Identify which cell holds the provided text, then report its (x, y) central coordinate. 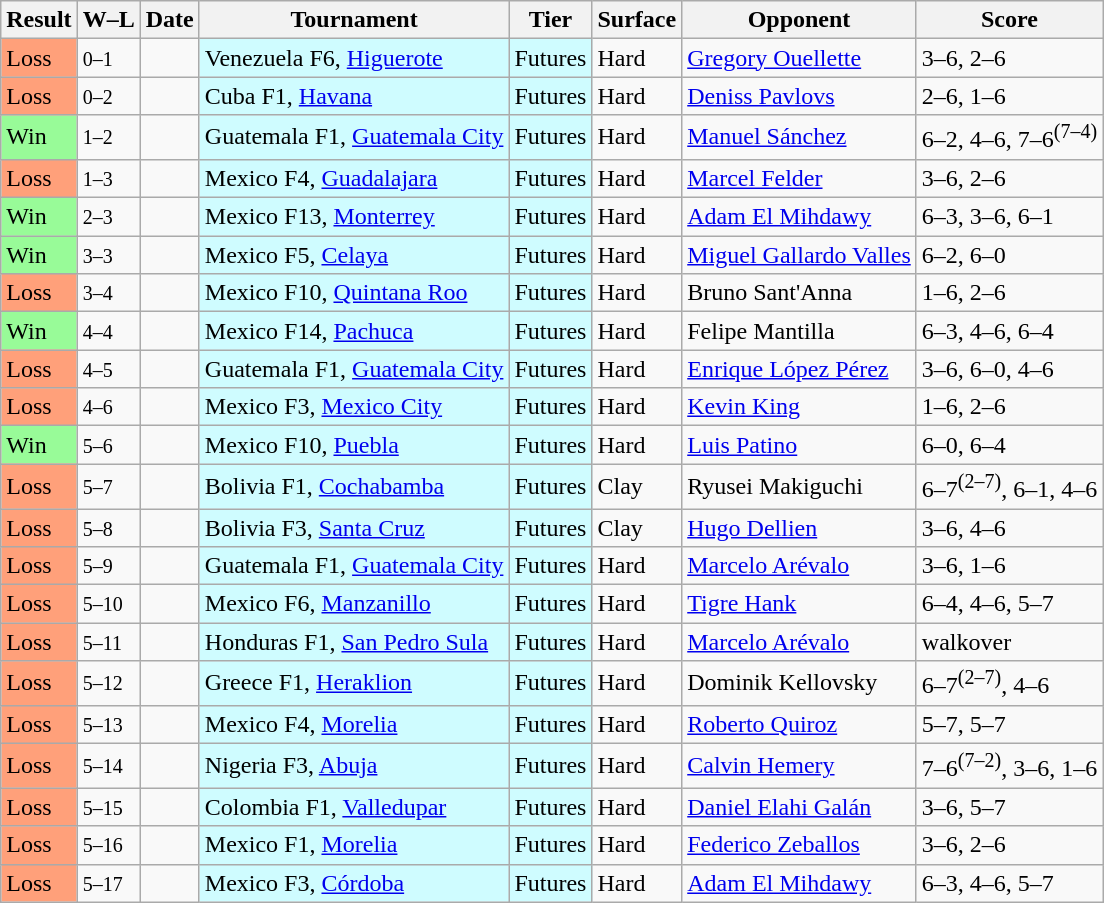
Federico Zeballos (800, 845)
1–3 (108, 178)
3–3 (108, 255)
Greece F1, Heraklion (354, 684)
6–3, 3–6, 6–1 (1009, 217)
Ryusei Makiguchi (800, 486)
Bruno Sant'Anna (800, 293)
2–3 (108, 217)
6–7(2–7), 6–1, 4–6 (1009, 486)
Score (1009, 20)
Daniel Elahi Galán (800, 807)
Miguel Gallardo Valles (800, 255)
Venezuela F6, Higuerote (354, 58)
3–6, 6–0, 4–6 (1009, 369)
0–2 (108, 96)
5–8 (108, 528)
Mexico F3, Córdoba (354, 883)
Bolivia F3, Santa Cruz (354, 528)
Manuel Sánchez (800, 138)
Kevin King (800, 407)
6–7(2–7), 4–6 (1009, 684)
3–4 (108, 293)
6–2, 6–0 (1009, 255)
7–6(7–2), 3–6, 1–6 (1009, 766)
5–11 (108, 642)
Opponent (800, 20)
Colombia F1, Valledupar (354, 807)
Nigeria F3, Abuja (354, 766)
Bolivia F1, Cochabamba (354, 486)
Result (39, 20)
Tigre Hank (800, 604)
2–6, 1–6 (1009, 96)
5–17 (108, 883)
0–1 (108, 58)
4–5 (108, 369)
6–3, 4–6, 5–7 (1009, 883)
Mexico F4, Guadalajara (354, 178)
Tournament (354, 20)
6–4, 4–6, 5–7 (1009, 604)
5–15 (108, 807)
Surface (637, 20)
4–4 (108, 331)
Mexico F4, Morelia (354, 724)
6–3, 4–6, 6–4 (1009, 331)
Mexico F6, Manzanillo (354, 604)
5–6 (108, 445)
4–6 (108, 407)
Date (170, 20)
Cuba F1, Havana (354, 96)
walkover (1009, 642)
3–6, 1–6 (1009, 566)
Mexico F1, Morelia (354, 845)
Marcel Felder (800, 178)
5–16 (108, 845)
3–6, 4–6 (1009, 528)
Luis Patino (800, 445)
Tier (550, 20)
Calvin Hemery (800, 766)
3–6, 5–7 (1009, 807)
Honduras F1, San Pedro Sula (354, 642)
Mexico F3, Mexico City (354, 407)
6–0, 6–4 (1009, 445)
Gregory Ouellette (800, 58)
Enrique López Pérez (800, 369)
5–10 (108, 604)
Mexico F14, Pachuca (354, 331)
5–12 (108, 684)
5–7, 5–7 (1009, 724)
Mexico F10, Puebla (354, 445)
1–2 (108, 138)
Deniss Pavlovs (800, 96)
Felipe Mantilla (800, 331)
5–9 (108, 566)
5–13 (108, 724)
Roberto Quiroz (800, 724)
Hugo Dellien (800, 528)
Mexico F5, Celaya (354, 255)
Dominik Kellovsky (800, 684)
Mexico F10, Quintana Roo (354, 293)
Mexico F13, Monterrey (354, 217)
5–7 (108, 486)
5–14 (108, 766)
6–2, 4–6, 7–6(7–4) (1009, 138)
W–L (108, 20)
